Search for the cell housing the specified text and yield its [x, y] center coordinate. 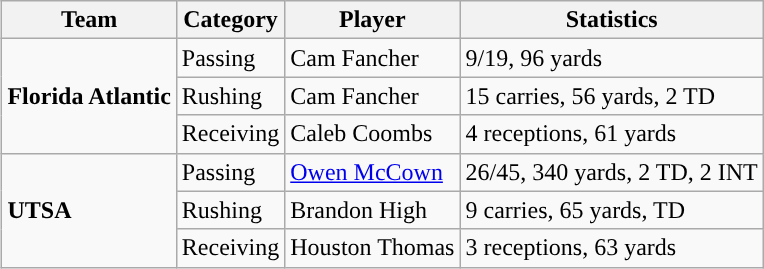
3 receptions, 63 yards [612, 248]
9/19, 96 yards [612, 58]
Team [89, 20]
4 receptions, 61 yards [612, 134]
Owen McCown [372, 172]
15 carries, 56 yards, 2 TD [612, 96]
26/45, 340 yards, 2 TD, 2 INT [612, 172]
Player [372, 20]
Category [230, 20]
Florida Atlantic [89, 96]
Statistics [612, 20]
Caleb Coombs [372, 134]
UTSA [89, 210]
9 carries, 65 yards, TD [612, 210]
Houston Thomas [372, 248]
Brandon High [372, 210]
